Scan for the cell matching the given text and deliver its (x, y) coordinate at center. 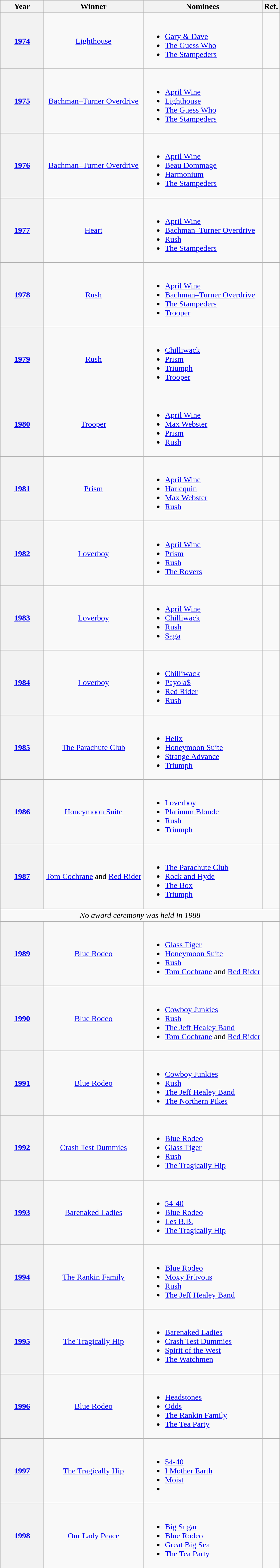
1992 (22, 1148)
Heart (93, 230)
1974 (22, 41)
1993 (22, 1212)
ChilliwackPrismTriumphTrooper (203, 359)
The Rankin Family (93, 1277)
1986 (22, 812)
1989 (22, 954)
Nominees (203, 7)
LoverboyPlatinum BlondeRushTriumph (203, 812)
1981 (22, 489)
Blue RodeoGlass TigerRushThe Tragically Hip (203, 1148)
Glass TigerHoneymoon SuiteRushTom Cochrane and Red Rider (203, 954)
1994 (22, 1277)
Honeymoon Suite (93, 812)
1983 (22, 618)
Lighthouse (93, 41)
Blue RodeoMoxy FrüvousRushThe Jeff Healey Band (203, 1277)
Our Lady Peace (93, 1535)
Trooper (93, 424)
No award ceremony was held in 1988 (140, 915)
Prism (93, 489)
1997 (22, 1471)
Winner (93, 7)
1980 (22, 424)
54-40Blue RodeoLes B.B.The Tragically Hip (203, 1212)
Year (22, 7)
1977 (22, 230)
1975 (22, 101)
Gary & DaveThe Guess WhoThe Stampeders (203, 41)
1985 (22, 747)
Cowboy JunkiesRushThe Jeff Healey BandThe Northern Pikes (203, 1083)
Tom Cochrane and Red Rider (93, 877)
1979 (22, 359)
April WineLighthouseThe Guess WhoThe Stampeders (203, 101)
HeadstonesOddsThe Rankin FamilyThe Tea Party (203, 1406)
The Parachute ClubRock and HydeThe BoxTriumph (203, 877)
April WineChilliwackRushSaga (203, 618)
April WineBeau DommageHarmoniumThe Stampeders (203, 166)
ChilliwackPayola$Red RiderRush (203, 682)
April WineBachman–Turner OverdriveRushThe Stampeders (203, 230)
Ref. (271, 7)
Cowboy JunkiesRushThe Jeff Healey BandTom Cochrane and Red Rider (203, 1018)
1987 (22, 877)
The Parachute Club (93, 747)
1976 (22, 166)
1998 (22, 1535)
Barenaked Ladies (93, 1212)
Big SugarBlue RodeoGreat Big SeaThe Tea Party (203, 1535)
Crash Test Dummies (93, 1148)
1978 (22, 295)
April WineBachman–Turner OverdriveThe StampedersTrooper (203, 295)
1996 (22, 1406)
Barenaked LadiesCrash Test DummiesSpirit of the WestThe Watchmen (203, 1342)
1984 (22, 682)
1995 (22, 1342)
54-40I Mother EarthMoist (203, 1471)
1982 (22, 553)
1991 (22, 1083)
April WinePrismRushThe Rovers (203, 553)
April WineHarlequinMax WebsterRush (203, 489)
1990 (22, 1018)
HelixHoneymoon SuiteStrange AdvanceTriumph (203, 747)
April WineMax WebsterPrismRush (203, 424)
